Output the (X, Y) coordinate of the center of the cell containing the given text.  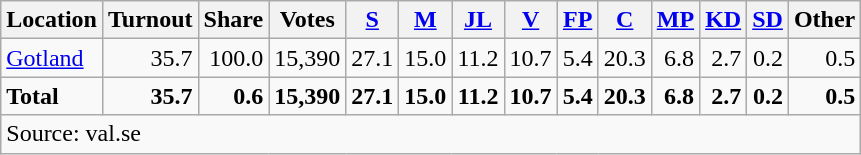
Other (824, 20)
FP (578, 20)
S (372, 20)
Share (234, 20)
MP (675, 20)
0.6 (234, 96)
JL (478, 20)
KD (724, 20)
100.0 (234, 58)
Votes (308, 20)
Turnout (150, 20)
Location (52, 20)
Source: val.se (431, 134)
Total (52, 96)
C (624, 20)
Gotland (52, 58)
SD (768, 20)
V (530, 20)
M (426, 20)
